Provide the (X, Y) coordinate of the cell's center where the given text is located.  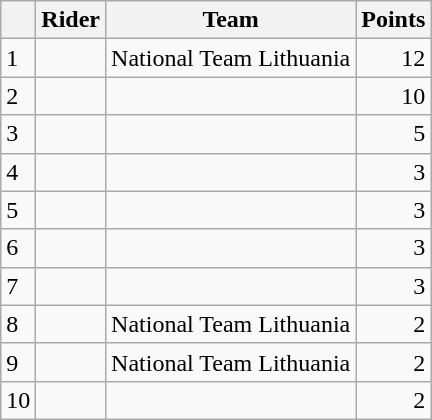
12 (394, 58)
8 (18, 324)
Rider (71, 20)
4 (18, 172)
Team (231, 20)
6 (18, 248)
7 (18, 286)
1 (18, 58)
Points (394, 20)
9 (18, 362)
